Locate the cell with the specified text and output its (X, Y) center coordinate. 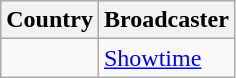
Broadcaster (166, 20)
Country (50, 20)
Showtime (166, 58)
